Identify which cell holds the provided text, then report its [x, y] central coordinate. 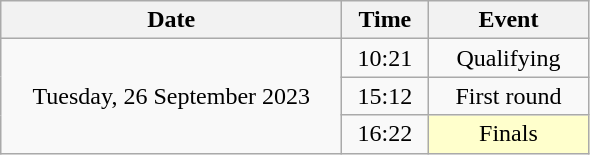
Finals [508, 134]
First round [508, 96]
10:21 [385, 58]
Qualifying [508, 58]
16:22 [385, 134]
Tuesday, 26 September 2023 [172, 96]
Event [508, 20]
15:12 [385, 96]
Date [172, 20]
Time [385, 20]
